Find where the given text appears and provide that cell's center as (x, y) coordinate. 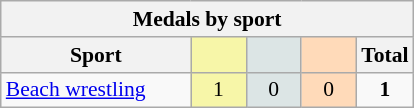
Beach wrestling (96, 90)
Sport (96, 55)
Medals by sport (208, 19)
Total (384, 55)
